Return the [x, y] coordinate for the center point of the cell that contains the specified text.  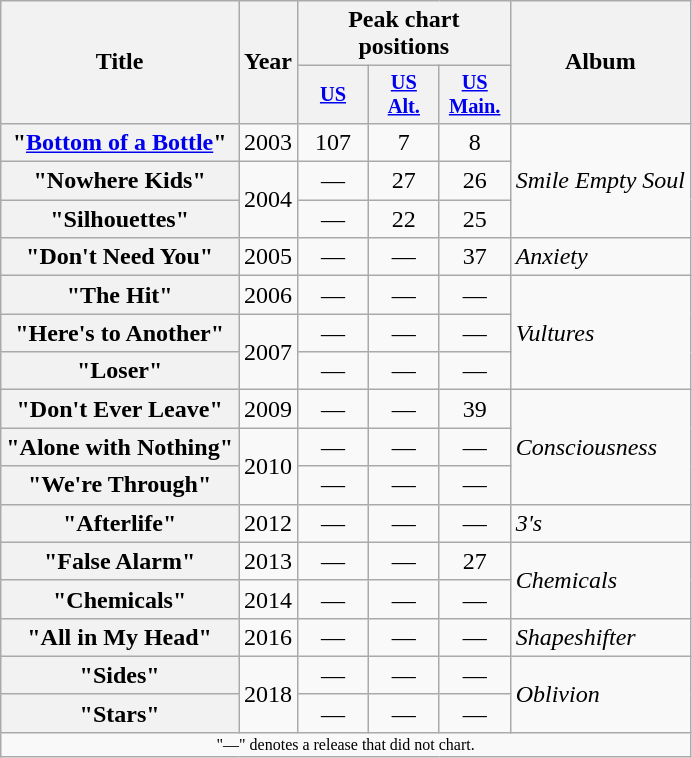
39 [474, 409]
Oblivion [600, 694]
Vultures [600, 333]
Peak chart positions [404, 34]
25 [474, 219]
"Alone with Nothing" [120, 447]
"Don't Need You" [120, 257]
2006 [268, 295]
2010 [268, 466]
Smile Empty Soul [600, 180]
"Here's to Another" [120, 333]
2003 [268, 142]
Consciousness [600, 447]
Year [268, 62]
"Don't Ever Leave" [120, 409]
107 [334, 142]
USMain. [474, 95]
8 [474, 142]
US [334, 95]
22 [404, 219]
"The Hit" [120, 295]
Album [600, 62]
2007 [268, 352]
"We're Through" [120, 485]
"Stars" [120, 713]
"Afterlife" [120, 523]
2004 [268, 200]
"All in My Head" [120, 637]
37 [474, 257]
"Sides" [120, 675]
2012 [268, 523]
"Silhouettes" [120, 219]
Shapeshifter [600, 637]
Anxiety [600, 257]
"Bottom of a Bottle" [120, 142]
26 [474, 181]
USAlt. [404, 95]
"Nowhere Kids" [120, 181]
2013 [268, 561]
"—" denotes a release that did not chart. [346, 744]
Chemicals [600, 580]
7 [404, 142]
2018 [268, 694]
2009 [268, 409]
3's [600, 523]
2016 [268, 637]
2005 [268, 257]
"False Alarm" [120, 561]
Title [120, 62]
2014 [268, 599]
"Loser" [120, 371]
"Chemicals" [120, 599]
